Determine the [x, y] coordinate at the center of the cell enclosing the given text.  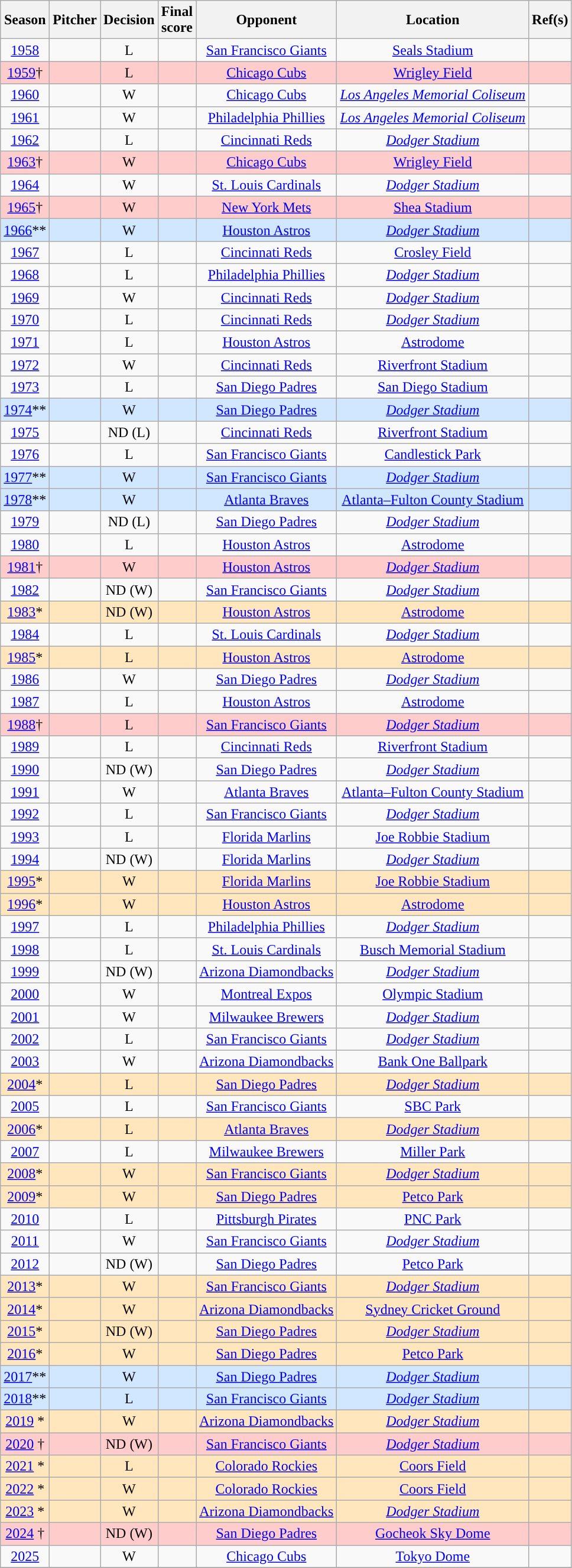
2016* [25, 1354]
1987 [25, 702]
1963† [25, 162]
1959† [25, 73]
Olympic Stadium [433, 994]
Miller Park [433, 1152]
1988† [25, 725]
2000 [25, 994]
2014* [25, 1309]
1969 [25, 297]
2010 [25, 1219]
Seals Stadium [433, 50]
Location [433, 20]
1958 [25, 50]
1964 [25, 185]
2025 [25, 1556]
2012 [25, 1264]
Season [25, 20]
Shea Stadium [433, 207]
1986 [25, 680]
1992 [25, 814]
2007 [25, 1152]
Crosley Field [433, 252]
2023 * [25, 1511]
1990 [25, 770]
1997 [25, 927]
1983* [25, 612]
1961 [25, 118]
2002 [25, 1039]
1967 [25, 252]
1996* [25, 904]
1994 [25, 859]
1991 [25, 792]
Bank One Ballpark [433, 1062]
Busch Memorial Stadium [433, 949]
Sydney Cricket Ground [433, 1309]
2013* [25, 1286]
2019 * [25, 1422]
1965† [25, 207]
1985* [25, 657]
1989 [25, 747]
1979 [25, 522]
1974** [25, 410]
1971 [25, 343]
1975 [25, 432]
2008* [25, 1174]
1980 [25, 545]
Candlestick Park [433, 455]
Finalscore [177, 20]
Montreal Expos [266, 994]
1976 [25, 455]
2003 [25, 1062]
1998 [25, 949]
SBC Park [433, 1107]
1960 [25, 95]
1966** [25, 230]
2017** [25, 1377]
2024 † [25, 1534]
1982 [25, 589]
2009* [25, 1197]
Tokyo Dome [433, 1556]
2006* [25, 1129]
2001 [25, 1016]
San Diego Stadium [433, 387]
Ref(s) [550, 20]
2021 * [25, 1466]
2011 [25, 1241]
2022 * [25, 1489]
2015* [25, 1331]
1962 [25, 140]
1999 [25, 972]
1970 [25, 320]
1995* [25, 882]
1973 [25, 387]
Opponent [266, 20]
Decision [129, 20]
1972 [25, 365]
1993 [25, 837]
1978** [25, 500]
Pitcher [75, 20]
2020 † [25, 1444]
Pittsburgh Pirates [266, 1219]
1981† [25, 567]
2018** [25, 1399]
1984 [25, 634]
1977** [25, 477]
Gocheok Sky Dome [433, 1534]
2005 [25, 1107]
2004* [25, 1084]
PNC Park [433, 1219]
New York Mets [266, 207]
1968 [25, 275]
